Return (X, Y) of the center of cell containing provided text 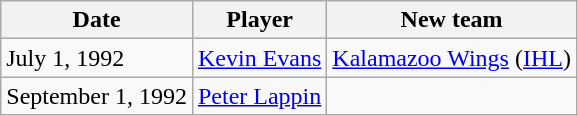
Date (97, 20)
Player (259, 20)
New team (452, 20)
Kevin Evans (259, 58)
July 1, 1992 (97, 58)
September 1, 1992 (97, 96)
Peter Lappin (259, 96)
Kalamazoo Wings (IHL) (452, 58)
